Locate the cell with the specified text and output its [x, y] center coordinate. 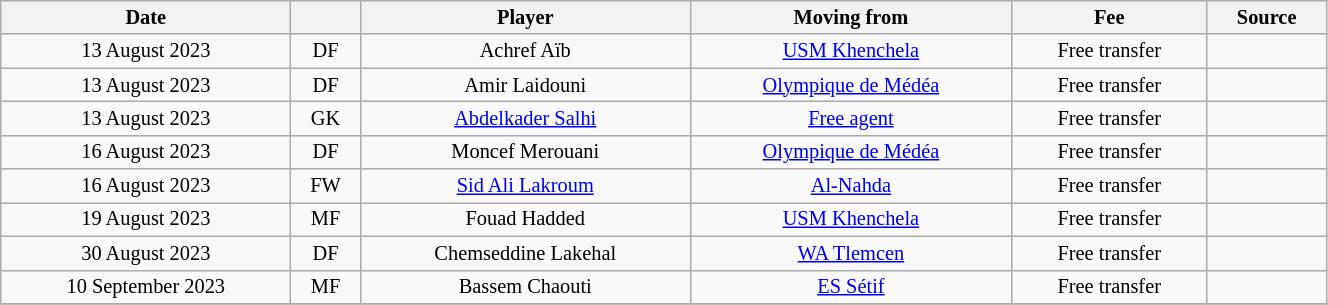
Amir Laidouni [525, 85]
Fee [1110, 17]
10 September 2023 [146, 287]
Abdelkader Salhi [525, 118]
Al-Nahda [850, 186]
Achref Aïb [525, 51]
ES Sétif [850, 287]
19 August 2023 [146, 219]
Moncef Merouani [525, 152]
Bassem Chaouti [525, 287]
Sid Ali Lakroum [525, 186]
30 August 2023 [146, 253]
WA Tlemcen [850, 253]
GK [326, 118]
FW [326, 186]
Chemseddine Lakehal [525, 253]
Moving from [850, 17]
Player [525, 17]
Fouad Hadded [525, 219]
Free agent [850, 118]
Source [1267, 17]
Date [146, 17]
